Search for the cell housing the specified text and yield its [x, y] center coordinate. 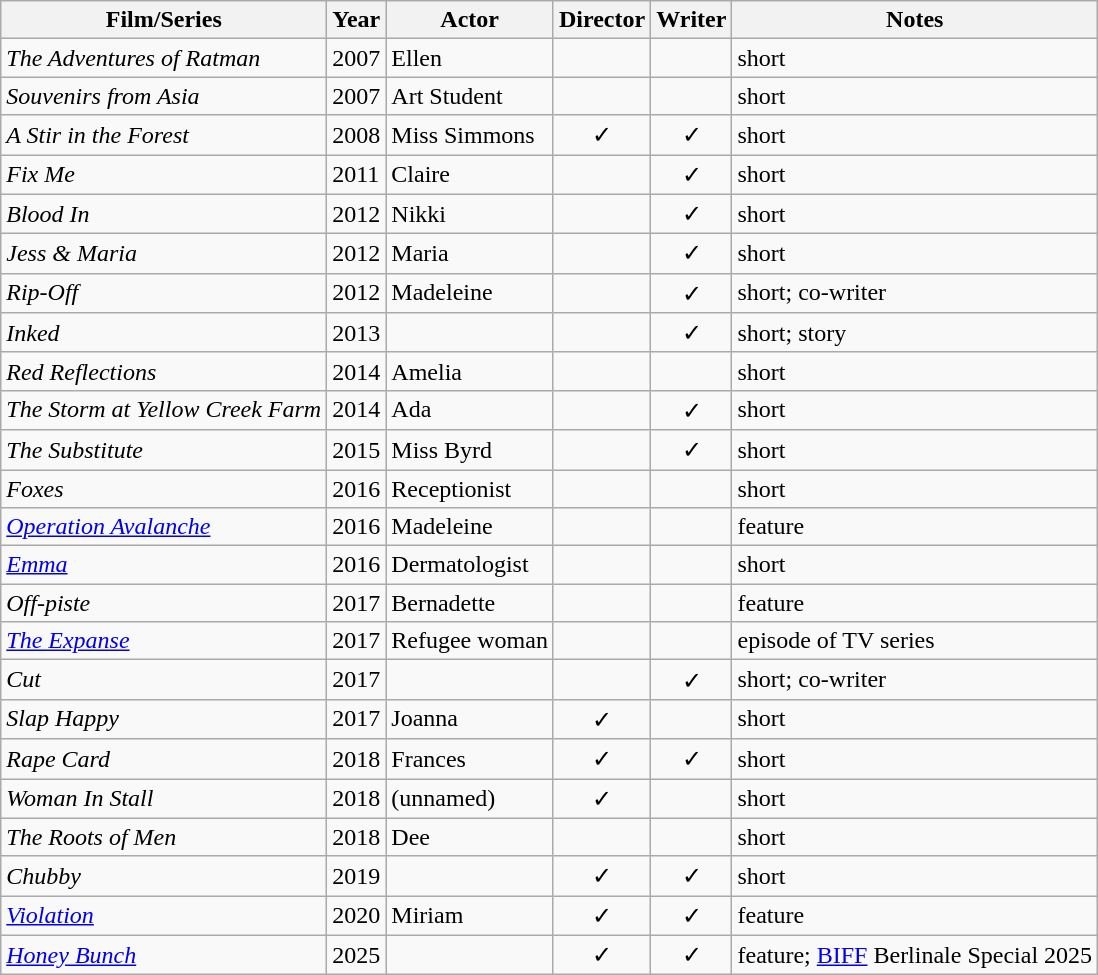
Dermatologist [470, 565]
A Stir in the Forest [164, 135]
Nikki [470, 214]
Miss Byrd [470, 450]
Foxes [164, 489]
Director [602, 20]
Cut [164, 680]
2019 [356, 876]
2025 [356, 955]
The Roots of Men [164, 837]
2015 [356, 450]
Joanna [470, 719]
Honey Bunch [164, 955]
Amelia [470, 371]
Dee [470, 837]
Chubby [164, 876]
short; story [915, 333]
Ada [470, 410]
Frances [470, 759]
(unnamed) [470, 798]
The Adventures of Ratman [164, 58]
Operation Avalanche [164, 527]
Miriam [470, 916]
2013 [356, 333]
2008 [356, 135]
Writer [692, 20]
Refugee woman [470, 641]
feature; BIFF Berlinale Special 2025 [915, 955]
Fix Me [164, 174]
Receptionist [470, 489]
Rape Card [164, 759]
Miss Simmons [470, 135]
Maria [470, 254]
Red Reflections [164, 371]
Jess & Maria [164, 254]
Ellen [470, 58]
Woman In Stall [164, 798]
episode of TV series [915, 641]
Notes [915, 20]
Bernadette [470, 603]
Off-piste [164, 603]
Inked [164, 333]
Slap Happy [164, 719]
The Storm at Yellow Creek Farm [164, 410]
Art Student [470, 96]
Emma [164, 565]
Souvenirs from Asia [164, 96]
Actor [470, 20]
2020 [356, 916]
The Substitute [164, 450]
Violation [164, 916]
Blood In [164, 214]
Film/Series [164, 20]
2011 [356, 174]
The Expanse [164, 641]
Rip-Off [164, 293]
Year [356, 20]
Claire [470, 174]
